Capture the cell that displays the provided text and extract its (X, Y) central coordinate. 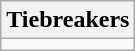
Tiebreakers (68, 20)
